Return [x, y] of the center of cell containing provided text 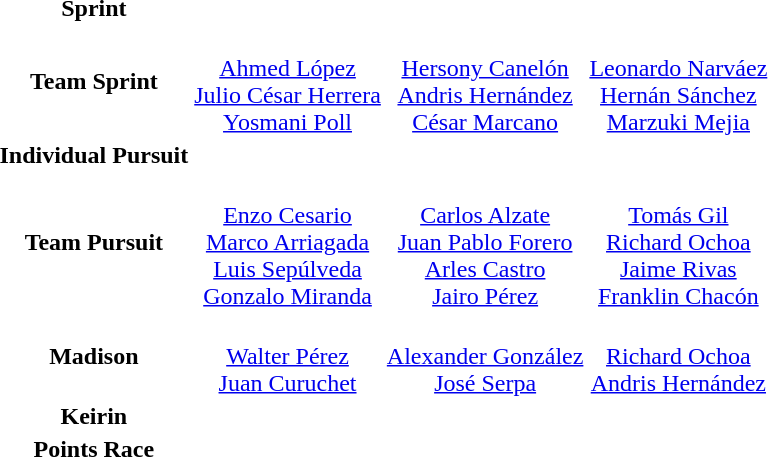
Ahmed LópezJulio César HerreraYosmani Poll [288, 82]
Alexander GonzálezJosé Serpa [485, 356]
Enzo CesarioMarco ArriagadaLuis SepúlvedaGonzalo Miranda [288, 242]
Walter PérezJuan Curuchet [288, 356]
Carlos AlzateJuan Pablo ForeroArles CastroJairo Pérez [485, 242]
Hersony CanelónAndris HernándezCésar Marcano [485, 82]
